Locate the cell with the specified text and output its [x, y] center coordinate. 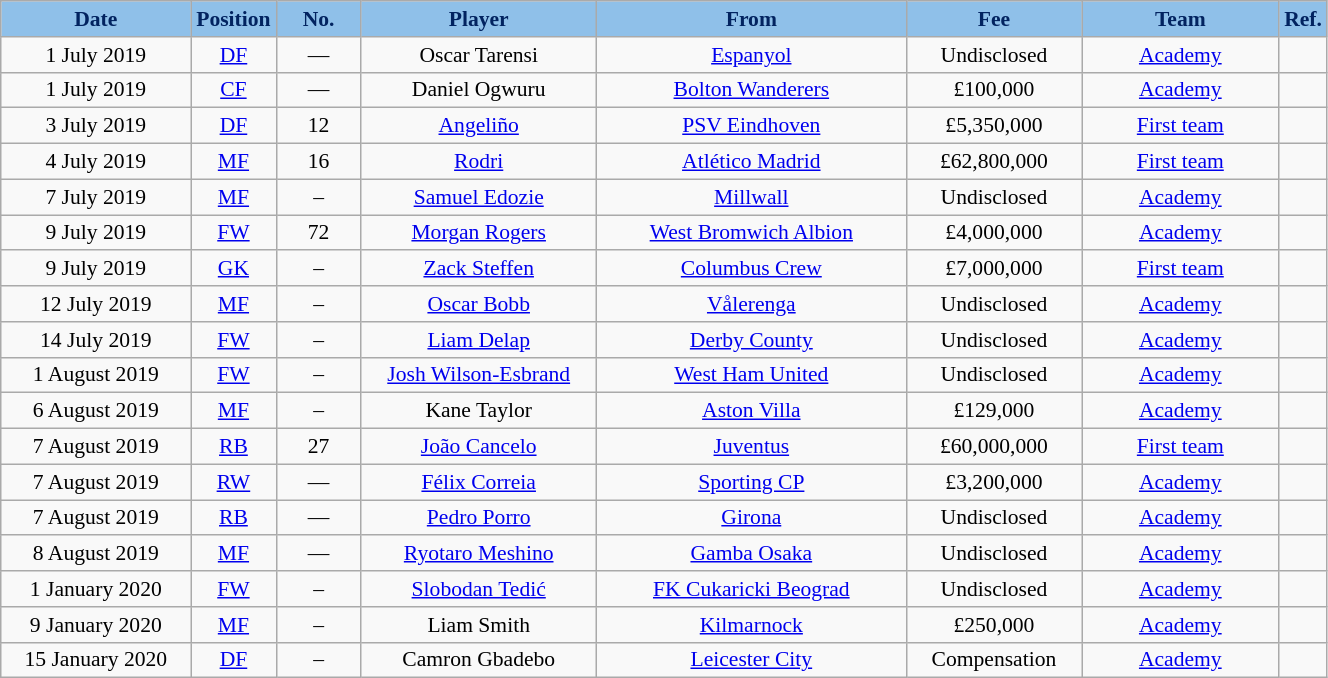
Daniel Ogwuru [478, 90]
Kilmarnock [751, 625]
3 July 2019 [96, 126]
West Bromwich Albion [751, 233]
GK [234, 269]
Derby County [751, 340]
1 August 2019 [96, 375]
15 January 2020 [96, 660]
8 August 2019 [96, 554]
12 [318, 126]
Leicester City [751, 660]
Ryotaro Meshino [478, 554]
9 January 2020 [96, 625]
West Ham United [751, 375]
CF [234, 90]
72 [318, 233]
Team [1181, 19]
From [751, 19]
Millwall [751, 197]
Fee [994, 19]
6 August 2019 [96, 411]
Liam Smith [478, 625]
16 [318, 162]
Vålerenga [751, 304]
£62,800,000 [994, 162]
Slobodan Tedić [478, 589]
Pedro Porro [478, 518]
27 [318, 447]
£4,000,000 [994, 233]
14 July 2019 [96, 340]
Bolton Wanderers [751, 90]
Ref. [1303, 19]
Oscar Bobb [478, 304]
Rodri [478, 162]
Camron Gbadebo [478, 660]
Josh Wilson-Esbrand [478, 375]
Kane Taylor [478, 411]
Sporting CP [751, 482]
Zack Steffen [478, 269]
Position [234, 19]
Girona [751, 518]
£5,350,000 [994, 126]
Date [96, 19]
Samuel Edozie [478, 197]
Atlético Madrid [751, 162]
£129,000 [994, 411]
£100,000 [994, 90]
£60,000,000 [994, 447]
7 July 2019 [96, 197]
Félix Correia [478, 482]
£3,200,000 [994, 482]
Player [478, 19]
Columbus Crew [751, 269]
Espanyol [751, 55]
1 January 2020 [96, 589]
Angeliño [478, 126]
Juventus [751, 447]
João Cancelo [478, 447]
Morgan Rogers [478, 233]
No. [318, 19]
Compensation [994, 660]
£7,000,000 [994, 269]
£250,000 [994, 625]
Gamba Osaka [751, 554]
Oscar Tarensi [478, 55]
PSV Eindhoven [751, 126]
4 July 2019 [96, 162]
Aston Villa [751, 411]
FK Cukaricki Beograd [751, 589]
12 July 2019 [96, 304]
RW [234, 482]
Liam Delap [478, 340]
